Extract the [X, Y] coordinate from the center of the cell holding the provided text.  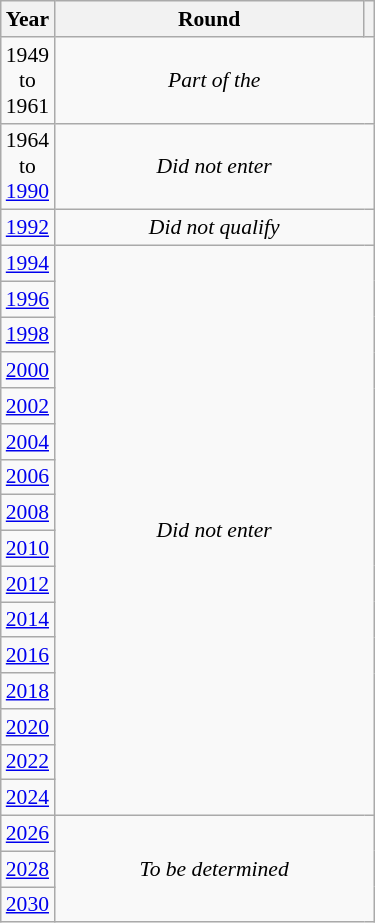
Did not qualify [214, 228]
2014 [28, 620]
2018 [28, 691]
Part of the [214, 80]
2002 [28, 406]
1992 [28, 228]
2006 [28, 477]
2028 [28, 869]
2010 [28, 549]
2030 [28, 905]
1949to1961 [28, 80]
1996 [28, 299]
Round [209, 19]
2016 [28, 656]
2020 [28, 727]
1964to1990 [28, 166]
2024 [28, 798]
Year [28, 19]
2008 [28, 513]
2026 [28, 834]
1998 [28, 335]
2000 [28, 371]
1994 [28, 264]
2004 [28, 442]
2012 [28, 584]
To be determined [214, 870]
2022 [28, 762]
